Extract the (X, Y) coordinate from the center of the cell holding the provided text.  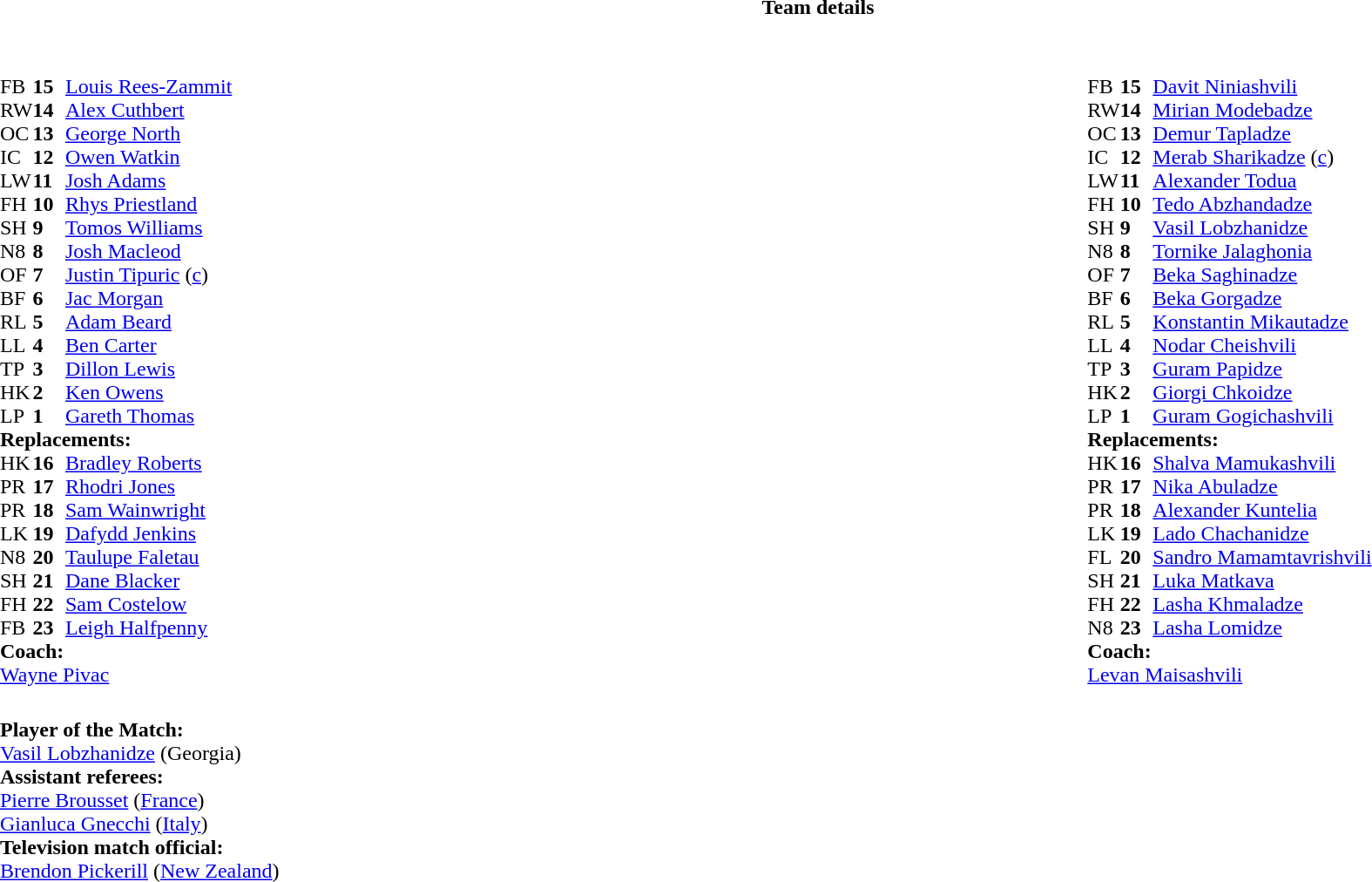
Giorgi Chkoidze (1261, 392)
Justin Tipuric (c) (148, 275)
Tomos Williams (148, 228)
Alexander Todua (1261, 181)
Beka Gorgadze (1261, 298)
Lasha Khmaladze (1261, 605)
Dafydd Jenkins (148, 533)
Rhys Priestland (148, 204)
Levan Maisashvili (1229, 675)
Taulupe Faletau (148, 558)
Bradley Roberts (148, 464)
Josh Adams (148, 181)
Alexander Kuntelia (1261, 511)
George North (148, 134)
Alex Cuthbert (148, 110)
Konstantin Mikautadze (1261, 322)
Dillon Lewis (148, 370)
Tedo Abzhandadze (1261, 204)
Demur Tapladze (1261, 134)
Nodar Cheishvili (1261, 345)
Jac Morgan (148, 298)
Gareth Thomas (148, 417)
Louis Rees-Zammit (148, 87)
Mirian Modebadze (1261, 110)
Vasil Lobzhanidze (1261, 228)
Sandro Mamamtavrishvili (1261, 558)
Owen Watkin (148, 157)
Wayne Pivac (116, 675)
Beka Saghinadze (1261, 275)
Dane Blacker (148, 580)
Lasha Lomidze (1261, 628)
FL (1104, 558)
Rhodri Jones (148, 486)
Adam Beard (148, 322)
Davit Niniashvili (1261, 87)
Ken Owens (148, 392)
Ben Carter (148, 345)
Sam Wainwright (148, 511)
Tornike Jalaghonia (1261, 251)
Nika Abuladze (1261, 486)
Sam Costelow (148, 605)
Guram Gogichashvili (1261, 417)
Guram Papidze (1261, 370)
Merab Sharikadze (c) (1261, 157)
Leigh Halfpenny (148, 628)
Josh Macleod (148, 251)
Shalva Mamukashvili (1261, 464)
Lado Chachanidze (1261, 533)
Luka Matkava (1261, 580)
